Pinpoint the cell where the given text exists, returning its [X, Y] midpoint coordinate. 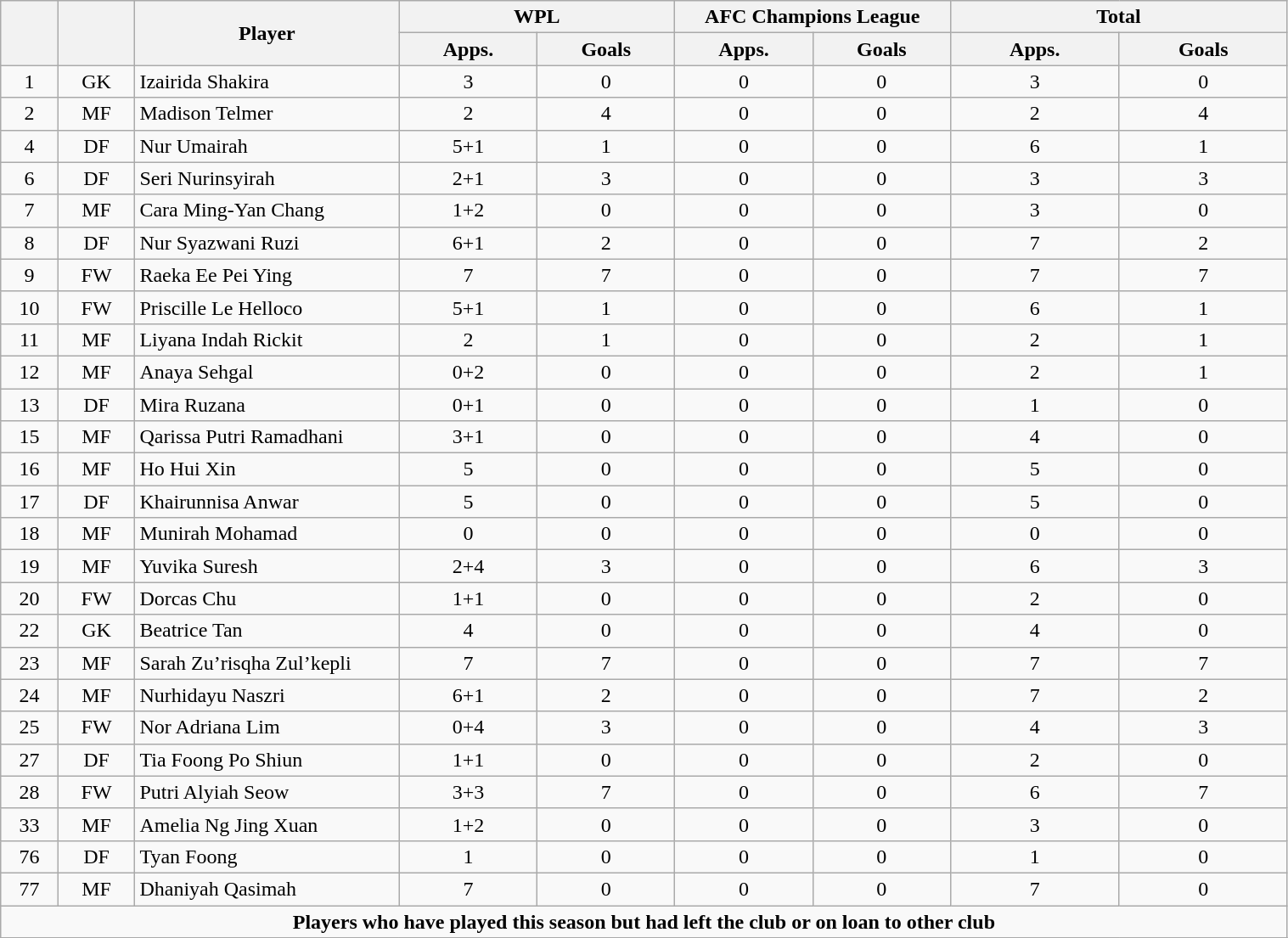
3+3 [469, 792]
Sarah Zu’risqha Zul’kepli [267, 663]
AFC Champions League [813, 17]
3+1 [469, 437]
20 [30, 598]
Dorcas Chu [267, 598]
11 [30, 340]
12 [30, 372]
Priscille Le Helloco [267, 307]
WPL [537, 17]
0+2 [469, 372]
18 [30, 534]
2+4 [469, 566]
Izairida Shakira [267, 81]
Tia Foong Po Shiun [267, 760]
Madison Telmer [267, 114]
Yuvika Suresh [267, 566]
Nor Adriana Lim [267, 727]
76 [30, 857]
Seri Nurinsyirah [267, 178]
Ho Hui Xin [267, 469]
2+1 [469, 178]
Cara Ming-Yan Chang [267, 211]
22 [30, 631]
Nur Syazwani Ruzi [267, 243]
25 [30, 727]
Qarissa Putri Ramadhani [267, 437]
15 [30, 437]
33 [30, 824]
0+1 [469, 405]
16 [30, 469]
Munirah Mohamad [267, 534]
10 [30, 307]
Putri Alyiah Seow [267, 792]
Tyan Foong [267, 857]
Beatrice Tan [267, 631]
9 [30, 275]
Dhaniyah Qasimah [267, 889]
Raeka Ee Pei Ying [267, 275]
8 [30, 243]
Player [267, 33]
0+4 [469, 727]
Amelia Ng Jing Xuan [267, 824]
24 [30, 695]
Players who have played this season but had left the club or on loan to other club [644, 921]
Nurhidayu Naszri [267, 695]
Mira Ruzana [267, 405]
Nur Umairah [267, 146]
Total [1119, 17]
23 [30, 663]
27 [30, 760]
Anaya Sehgal [267, 372]
Liyana Indah Rickit [267, 340]
19 [30, 566]
28 [30, 792]
77 [30, 889]
Khairunnisa Anwar [267, 502]
17 [30, 502]
13 [30, 405]
